Locate the cell with the specified text and output its [X, Y] center coordinate. 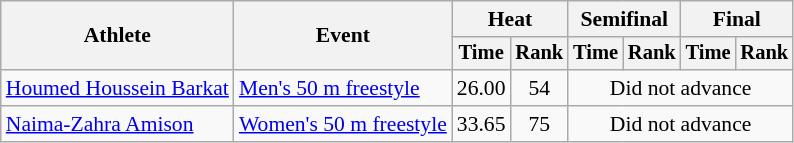
Houmed Houssein Barkat [118, 88]
Final [737, 19]
Semifinal [624, 19]
33.65 [482, 124]
54 [540, 88]
75 [540, 124]
26.00 [482, 88]
Naima-Zahra Amison [118, 124]
Women's 50 m freestyle [343, 124]
Event [343, 36]
Men's 50 m freestyle [343, 88]
Athlete [118, 36]
Heat [510, 19]
